Identify which cell holds the provided text, then report its [X, Y] central coordinate. 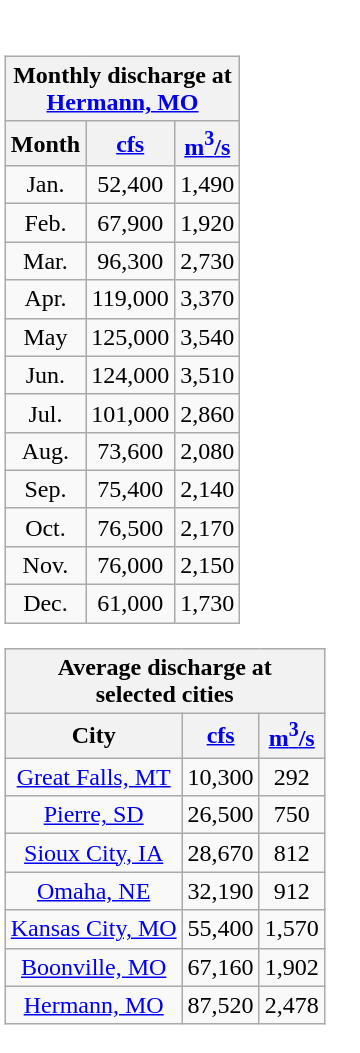
73,600 [130, 451]
Nov. [45, 565]
Oct. [45, 527]
Jun. [45, 375]
87,520 [220, 1005]
Monthly discharge atHermann, MO [122, 88]
67,900 [130, 223]
1,490 [208, 185]
1,570 [292, 929]
3,370 [208, 299]
Kansas City, MO [94, 929]
3,540 [208, 337]
28,670 [220, 853]
Boonville, MO [94, 967]
May [45, 337]
96,300 [130, 261]
Jul. [45, 413]
Month [45, 144]
76,500 [130, 527]
Great Falls, MT [94, 777]
Jan. [45, 185]
Feb. [45, 223]
Apr. [45, 299]
2,730 [208, 261]
1,920 [208, 223]
3,510 [208, 375]
Omaha, NE [94, 891]
2,170 [208, 527]
52,400 [130, 185]
Dec. [45, 604]
2,478 [292, 1005]
61,000 [130, 604]
Mar. [45, 261]
Average discharge atselected cities [164, 680]
119,000 [130, 299]
10,300 [220, 777]
Pierre, SD [94, 815]
125,000 [130, 337]
32,190 [220, 891]
Aug. [45, 451]
City [94, 736]
1,730 [208, 604]
750 [292, 815]
Hermann, MO [94, 1005]
292 [292, 777]
67,160 [220, 967]
2,860 [208, 413]
2,140 [208, 489]
75,400 [130, 489]
2,080 [208, 451]
124,000 [130, 375]
26,500 [220, 815]
912 [292, 891]
101,000 [130, 413]
2,150 [208, 565]
1,902 [292, 967]
812 [292, 853]
Sioux City, IA [94, 853]
Sep. [45, 489]
76,000 [130, 565]
55,400 [220, 929]
